Return [X, Y] of the center of cell containing provided text 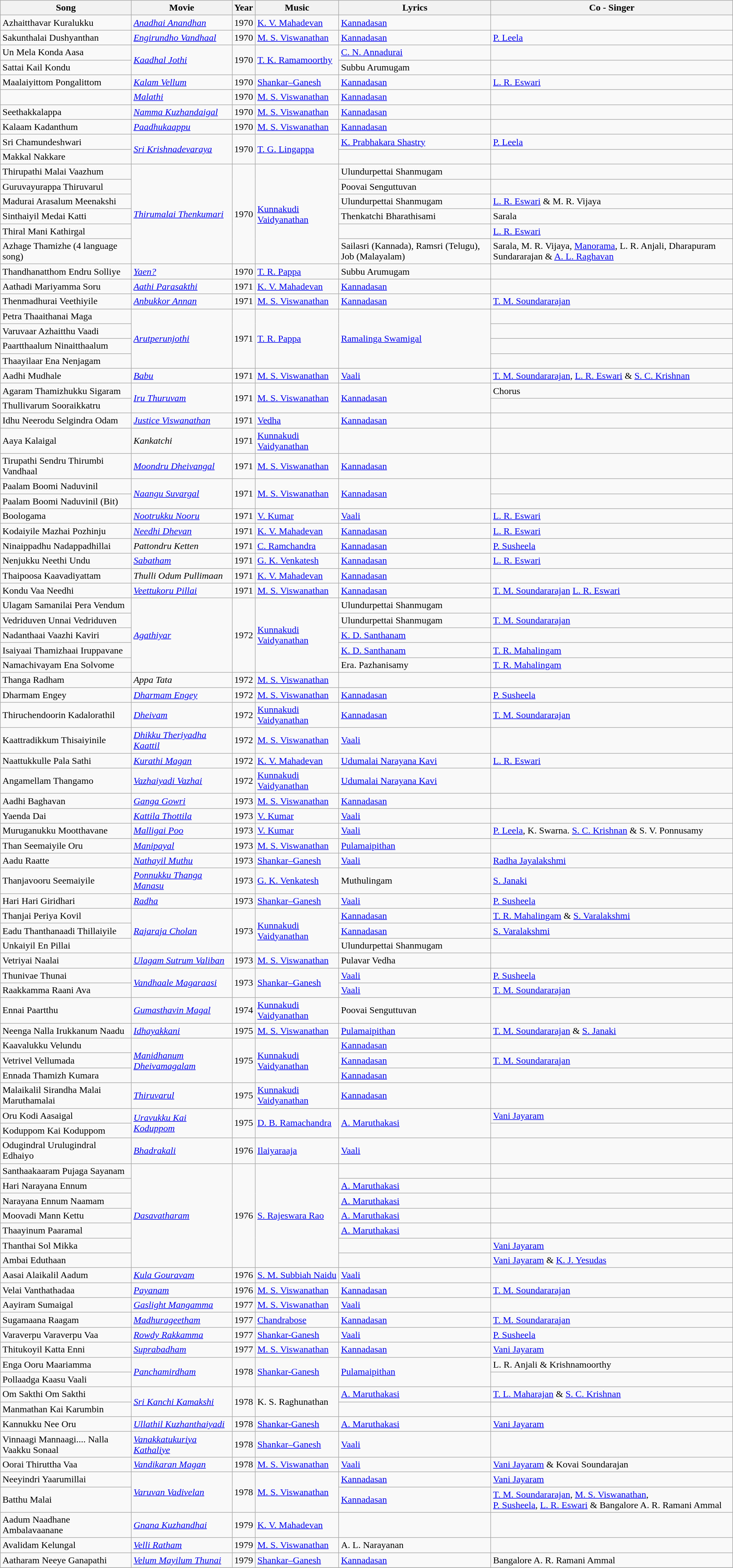
T. M. Soundararajan, L. R. Eswari & S. C. Krishnan [612, 376]
Muthulingam [415, 880]
Aathadi Mariyamma Soru [66, 286]
Yaen? [182, 272]
Thullivarum Sooraikkatru [66, 405]
Vedha [297, 420]
Sailasri (Kannada), Ramsri (Telugu), Job (Malayalam) [415, 251]
Yaenda Dai [66, 816]
Ponnukku Thanga Manasu [182, 880]
Engirundho Vandhaal [182, 38]
Lyrics [415, 8]
Varuvaar Azhaitthu Vaadi [66, 331]
Thiral Mani Kathirgal [66, 231]
Enga Ooru Maariamma [66, 1365]
Gumasthavin Magal [182, 1010]
Song [66, 8]
T. K. Ramamoorthy [297, 60]
Sakunthalai Dushyanthan [66, 38]
Neeyindri Yaarumillai [66, 1479]
Oorai Thiruttha Vaa [66, 1464]
Music [297, 8]
Chandrabose [297, 1320]
T. L. Maharajan & S. C. Krishnan [612, 1394]
D. B. Ramachandra [297, 1123]
Dasavatharam [182, 1215]
Thirupathi Malai Vaazhum [66, 171]
Malathi [182, 97]
Raakkamma Raani Ava [66, 990]
Bhadrakali [182, 1150]
Idhu Neerodu Selgindra Odam [66, 420]
Rajaraja Cholan [182, 931]
Thirumalai Thenkumari [182, 214]
Vani Jayaram & K. J. Yesudas [612, 1260]
Agathiyar [182, 635]
Paalam Boomi Naduvinil [66, 486]
Kaattradikkum Thisaiyinile [66, 740]
Namma Kuzhandaigal [182, 112]
Thanga Radham [66, 680]
Thiruchendoorin Kadalorathil [66, 715]
Thulli Odum Pullimaan [182, 576]
Velum Mayilum Thunai [182, 1560]
Kaadhal Jothi [182, 60]
Thunivae Thunai [66, 976]
Guruvayurappa Thiruvarul [66, 187]
Pulavar Vedha [415, 960]
Nathayil Muthu [182, 861]
Sri Kanchi Kamakshi [182, 1402]
Naattukkulle Pala Sathi [66, 761]
Ambai Eduthaan [66, 1260]
Veettukoru Pillai [182, 590]
Bangalore A. R. Ramani Ammal [612, 1560]
S. Rajeswara Rao [297, 1215]
Eadu Thanthanaadi Thillaiyile [66, 931]
Thaayinum Paaramal [66, 1230]
Thanthai Sol Mikka [66, 1246]
Hari Narayana Ennum [66, 1186]
Odugindral Urulugindral Edhaiyo [66, 1150]
Tirupathi Sendru Thirumbi Vandhaal [66, 466]
Ganga Gowri [182, 801]
Madhurageetham [182, 1320]
Ramalinga Swamigal [415, 338]
Vani Jayaram & Kovai Soundarajan [612, 1464]
Gnana Kuzhandhai [182, 1525]
Thandhanatthom Endru Solliye [66, 272]
Uravukku Kai Koduppom [182, 1123]
Kodaiyile Mazhai Pozhinju [66, 531]
Thanjai Periya Kovil [66, 916]
Oru Kodi Aasaigal [66, 1116]
Thaipoosa Kaavadiyattam [66, 576]
Suprabadham [182, 1350]
Sarala [612, 216]
Manmathan Kai Karumbin [66, 1409]
Vetrivel Vellumada [66, 1060]
Year [244, 8]
1974 [244, 1010]
Movie [182, 8]
L. R. Eswari & M. R. Vijaya [612, 202]
T. M. Soundararajan & S. Janaki [612, 1031]
Muruganukku Mootthavane [66, 831]
Vinnaagi Mannaagi.... Nalla Vaakku Sonaal [66, 1444]
T. G. Lingappa [297, 149]
Panchamirdham [182, 1372]
Pollaadga Kaasu Vaali [66, 1379]
Narayana Ennum Naamam [66, 1201]
Pattondru Ketten [182, 546]
Than Seemaiyile Oru [66, 846]
Koduppom Kai Koduppom [66, 1131]
Era. Pazhanisamy [415, 665]
Ulagam Sutrum Valiban [182, 960]
Co - Singer [612, 8]
Rowdy Rakkamma [182, 1335]
Dhikku Theriyadha Kaattil [182, 740]
Sugamaana Raagam [66, 1320]
Babu [182, 376]
Aadhi Baghavan [66, 801]
Chorus [612, 391]
Varuvan Vadivelan [182, 1492]
Nenjukku Neethi Undu [66, 561]
Paartthaalum Ninaitthaalum [66, 346]
Idhayakkani [182, 1031]
Vandikaran Magan [182, 1464]
Aayiram Sumaigal [66, 1305]
Kattila Thottila [182, 816]
K. Prabhakara Shastry [415, 142]
Naangu Suvargal [182, 494]
Angamellam Thangamo [66, 781]
Nadanthaai Vaazhi Kaviri [66, 635]
Thaayilaar Ena Nenjagam [66, 361]
Batthu Malai [66, 1500]
Radha [182, 901]
S. Varalakshmi [612, 931]
Malligai Poo [182, 831]
Thanjavooru Seemaiyile [66, 880]
Manipayal [182, 846]
Hari Hari Giridhari [66, 901]
Neenga Nalla Irukkanum Naadu [66, 1031]
Kankatchi [182, 441]
Avalidam Kelungal [66, 1545]
Thenkatchi Bharathisami [415, 216]
Arutperunjothi [182, 338]
Vetriyai Naalai [66, 960]
Iru Thuruvam [182, 398]
C. N. Annadurai [415, 52]
T. M. Soundararajan, M. S. Viswanathan,P. Susheela, L. R. Eswari & Bangalore A. R. Ramani Ammal [612, 1500]
Namachivayam Ena Solvome [66, 665]
Azhaitthavar Kuralukku [66, 23]
L. R. Anjali & Krishnamoorthy [612, 1365]
Manidhanum Dheivamagalam [182, 1060]
Needhi Dhevan [182, 531]
Maalaiyittom Pongalittom [66, 82]
S. Janaki [612, 880]
Vedriduven Unnai Vedriduven [66, 620]
Ullathil Kuzhanthaiyadi [182, 1424]
Petra Thaaithanai Maga [66, 316]
Kondu Vaa Needhi [66, 590]
Thiruvarul [182, 1096]
Vazhaiyadi Vazhai [182, 781]
Boologama [66, 516]
Kannukku Nee Oru [66, 1424]
Un Mela Konda Aasa [66, 52]
Moovadi Mann Kettu [66, 1215]
Aasai Alaikalil Aadum [66, 1275]
Varaverpu Varaverpu Vaa [66, 1335]
Kaavalukku Velundu [66, 1046]
Ulagam Samanilai Pera Vendum [66, 605]
Sattai Kail Kondu [66, 67]
Aathi Parasakthi [182, 286]
Gaslight Mangamma [182, 1305]
Ennada Thamizh Kumara [66, 1075]
Ninaippadhu Nadappadhillai [66, 546]
Kalaam Kadanthum [66, 127]
Aadum Naadhane Ambalavaanane [66, 1525]
Azhage Thamizhe (4 language song) [66, 251]
C. Ramchandra [297, 546]
Paadhukaappu [182, 127]
Om Sakthi Om Sakthi [66, 1394]
Paalam Boomi Naduvinil (Bit) [66, 501]
Radha Jayalakshmi [612, 861]
Malaikalil Sirandha Malai Maruthamalai [66, 1096]
Aatharam Neeye Ganapathi [66, 1560]
Makkal Nakkare [66, 157]
Justice Viswanathan [182, 420]
Thenmadhurai Veethiyile [66, 301]
Anadhai Anandhan [182, 23]
Aaya Kalaigal [66, 441]
Moondru Dheivangal [182, 466]
Madurai Arasalum Meenakshi [66, 202]
Aadu Raatte [66, 861]
Velai Vanthathadaa [66, 1290]
Kalam Vellum [182, 82]
Sri Krishnadevaraya [182, 149]
Sri Chamundeshwari [66, 142]
T. R. Mahalingam & S. Varalakshmi [612, 916]
Vanakkatukuriya Kathaliye [182, 1444]
A. L. Narayanan [415, 1545]
Seethakkalappa [66, 112]
Sabatham [182, 561]
Aadhi Mudhale [66, 376]
Santhaakaaram Pujaga Sayanam [66, 1171]
Agaram Thamizhukku Sigaram [66, 391]
Unkaiyil En Pillai [66, 945]
T. M. Soundararajan L. R. Eswari [612, 590]
Nootrukku Nooru [182, 516]
Sinthaiyil Medai Katti [66, 216]
Payanam [182, 1290]
Thitukoyil Katta Enni [66, 1350]
Dheivam [182, 715]
Vandhaale Magaraasi [182, 983]
Appa Tata [182, 680]
Kula Gouravam [182, 1275]
S. M. Subbiah Naidu [297, 1275]
Anbukkor Annan [182, 301]
P. Leela, K. Swarna. S. C. Krishnan & S. V. Ponnusamy [612, 831]
Velli Ratham [182, 1545]
Ilaiyaraaja [297, 1150]
Isaiyaai Thamizhaai Iruppavane [66, 650]
K. S. Raghunathan [297, 1402]
Sarala, M. R. Vijaya, Manorama, L. R. Anjali, Dharapuram Sundararajan & A. L. Raghavan [612, 251]
Kurathi Magan [182, 761]
Ennai Paartthu [66, 1010]
